For the text-containing cell, return its midpoint in [X, Y] coordinate format. 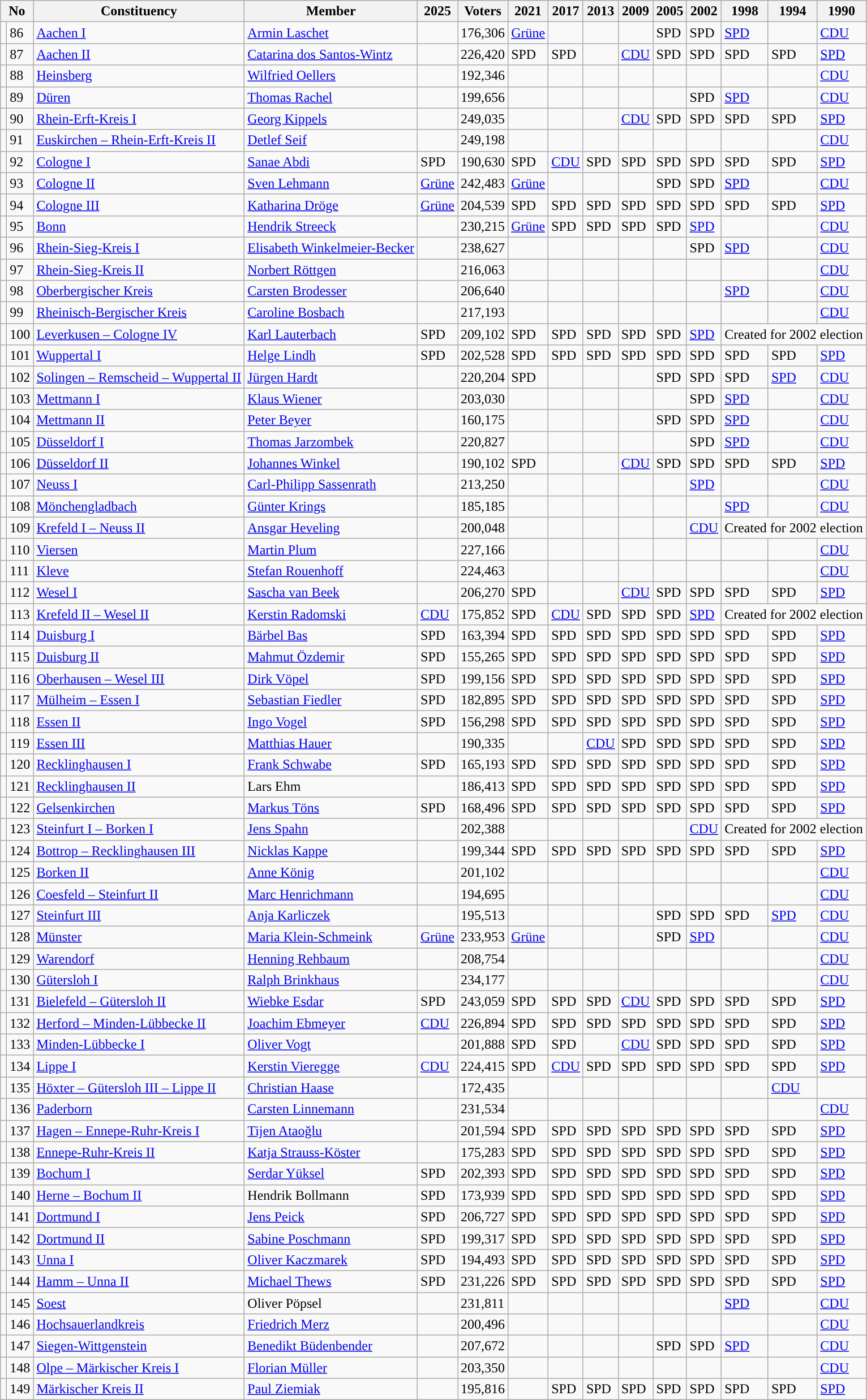
213,250 [483, 485]
207,672 [483, 1346]
115 [20, 657]
Gütersloh I [139, 980]
Hagen – Ennepe-Ruhr-Kreis I [139, 1131]
185,185 [483, 506]
103 [20, 399]
Member [331, 11]
199,344 [483, 851]
114 [20, 636]
234,177 [483, 980]
Karl Lauterbach [331, 334]
Bärbel Bas [331, 636]
186,413 [483, 786]
192,346 [483, 76]
Krefeld II – Wesel II [139, 614]
90 [20, 119]
Oberbergischer Kreis [139, 291]
Steinfurt III [139, 915]
Florian Müller [331, 1368]
Essen III [139, 743]
Oliver Kaczmarek [331, 1260]
163,394 [483, 636]
136 [20, 1109]
Solingen – Remscheid – Wuppertal II [139, 377]
216,063 [483, 270]
Armin Laschet [331, 33]
Dortmund I [139, 1217]
Rheinisch-Bergischer Kreis [139, 313]
No [17, 11]
122 [20, 808]
173,939 [483, 1195]
206,640 [483, 291]
143 [20, 1260]
Lippe I [139, 1066]
118 [20, 722]
95 [20, 226]
Serdar Yüksel [331, 1174]
113 [20, 614]
Siegen-Wittgenstein [139, 1346]
Bonn [139, 226]
Mönchengladbach [139, 506]
Carsten Brodesser [331, 291]
137 [20, 1131]
Hendrik Streeck [331, 226]
202,393 [483, 1174]
Peter Beyer [331, 420]
Johannes Winkel [331, 463]
182,895 [483, 700]
99 [20, 313]
226,420 [483, 54]
Düren [139, 97]
Münster [139, 937]
102 [20, 377]
106 [20, 463]
Neuss I [139, 485]
1990 [842, 11]
Wesel I [139, 592]
93 [20, 183]
Sascha van Beek [331, 592]
201,888 [483, 1045]
94 [20, 205]
Lars Ehm [331, 786]
Thomas Jarzombek [331, 442]
Jürgen Hardt [331, 377]
Düsseldorf I [139, 442]
98 [20, 291]
Mülheim – Essen I [139, 700]
Tijen Ataoğlu [331, 1131]
156,298 [483, 722]
Oliver Vogt [331, 1045]
2025 [438, 11]
Euskirchen – Rhein-Erft-Kreis II [139, 140]
126 [20, 894]
Unna I [139, 1260]
209,102 [483, 334]
Benedikt Büdenbender [331, 1346]
176,306 [483, 33]
Herford – Minden-Lübbecke II [139, 1023]
199,656 [483, 97]
127 [20, 915]
Recklinghausen II [139, 786]
117 [20, 700]
227,166 [483, 549]
Cologne II [139, 183]
Frank Schwabe [331, 765]
Mettmann II [139, 420]
Detlef Seif [331, 140]
Mahmut Özdemir [331, 657]
231,226 [483, 1281]
Viersen [139, 549]
Wuppertal I [139, 356]
89 [20, 97]
155,265 [483, 657]
Joachim Ebmeyer [331, 1023]
224,463 [483, 571]
101 [20, 356]
Ralph Brinkhaus [331, 980]
Carl-Philipp Sassenrath [331, 485]
105 [20, 442]
175,283 [483, 1152]
Rhein-Erft-Kreis I [139, 119]
86 [20, 33]
Herne – Bochum II [139, 1195]
Jens Spahn [331, 829]
Cologne III [139, 205]
Recklinghausen I [139, 765]
204,539 [483, 205]
2005 [670, 11]
121 [20, 786]
195,513 [483, 915]
138 [20, 1152]
165,193 [483, 765]
208,754 [483, 959]
Günter Krings [331, 506]
124 [20, 851]
Elisabeth Winkelmeier-Becker [331, 248]
Olpe – Märkischer Kreis I [139, 1368]
190,102 [483, 463]
172,435 [483, 1088]
Borken II [139, 872]
Düsseldorf II [139, 463]
190,335 [483, 743]
92 [20, 162]
Martin Plum [331, 549]
Voters [483, 11]
Anne König [331, 872]
200,496 [483, 1325]
141 [20, 1217]
206,270 [483, 592]
Rhein-Sieg-Kreis I [139, 248]
249,035 [483, 119]
107 [20, 485]
249,198 [483, 140]
100 [20, 334]
2017 [566, 11]
110 [20, 549]
Hendrik Bollmann [331, 1195]
Michael Thews [331, 1281]
91 [20, 140]
242,483 [483, 183]
134 [20, 1066]
132 [20, 1023]
231,534 [483, 1109]
Marc Henrichmann [331, 894]
Helge Lindh [331, 356]
Bielefeld – Gütersloh II [139, 1002]
128 [20, 937]
Wilfried Oellers [331, 76]
Leverkusen – Cologne IV [139, 334]
233,953 [483, 937]
Kerstin Vieregge [331, 1066]
Nicklas Kappe [331, 851]
120 [20, 765]
133 [20, 1045]
Dortmund II [139, 1238]
Soest [139, 1303]
194,695 [483, 894]
Aachen II [139, 54]
109 [20, 528]
Hamm – Unna II [139, 1281]
97 [20, 270]
Katja Strauss-Köster [331, 1152]
Minden-Lübbecke I [139, 1045]
160,175 [483, 420]
129 [20, 959]
Dirk Vöpel [331, 679]
Matthias Hauer [331, 743]
Norbert Röttgen [331, 270]
116 [20, 679]
96 [20, 248]
Steinfurt I – Borken I [139, 829]
142 [20, 1238]
190,630 [483, 162]
131 [20, 1002]
Märkischer Kreis II [139, 1389]
148 [20, 1368]
Bochum I [139, 1174]
Ansgar Heveling [331, 528]
217,193 [483, 313]
Wiebke Esdar [331, 1002]
112 [20, 592]
Klaus Wiener [331, 399]
Catarina dos Santos-Wintz [331, 54]
104 [20, 420]
108 [20, 506]
Katharina Dröge [331, 205]
226,894 [483, 1023]
Ennepe-Ruhr-Kreis II [139, 1152]
199,317 [483, 1238]
224,415 [483, 1066]
2002 [704, 11]
Höxter – Gütersloh III – Lippe II [139, 1088]
119 [20, 743]
Sven Lehmann [331, 183]
Stefan Rouenhoff [331, 571]
130 [20, 980]
Georg Kippels [331, 119]
Aachen I [139, 33]
135 [20, 1088]
111 [20, 571]
Oliver Pöpsel [331, 1303]
87 [20, 54]
201,102 [483, 872]
Heinsberg [139, 76]
147 [20, 1346]
Sabine Poschmann [331, 1238]
Coesfeld – Steinfurt II [139, 894]
Friedrich Merz [331, 1325]
230,215 [483, 226]
231,811 [483, 1303]
199,156 [483, 679]
Sanae Abdi [331, 162]
Bottrop – Recklinghausen III [139, 851]
238,627 [483, 248]
Paul Ziemiak [331, 1389]
Anja Karliczek [331, 915]
2009 [636, 11]
202,388 [483, 829]
Oberhausen – Wesel III [139, 679]
202,528 [483, 356]
Hochsauerlandkreis [139, 1325]
194,493 [483, 1260]
Caroline Bosbach [331, 313]
Markus Töns [331, 808]
Gelsenkirchen [139, 808]
Duisburg II [139, 657]
125 [20, 872]
Constituency [139, 11]
Thomas Rachel [331, 97]
Sebastian Fiedler [331, 700]
Ingo Vogel [331, 722]
201,594 [483, 1131]
144 [20, 1281]
220,827 [483, 442]
203,350 [483, 1368]
175,852 [483, 614]
Christian Haase [331, 1088]
168,496 [483, 808]
Duisburg I [139, 636]
243,059 [483, 1002]
200,048 [483, 528]
Essen II [139, 722]
195,816 [483, 1389]
123 [20, 829]
2013 [600, 11]
203,030 [483, 399]
139 [20, 1174]
Warendorf [139, 959]
220,204 [483, 377]
140 [20, 1195]
149 [20, 1389]
Kleve [139, 571]
Krefeld I – Neuss II [139, 528]
Jens Peick [331, 1217]
1994 [792, 11]
206,727 [483, 1217]
2021 [529, 11]
Henning Rehbaum [331, 959]
Carsten Linnemann [331, 1109]
146 [20, 1325]
Mettmann I [139, 399]
88 [20, 76]
Rhein-Sieg-Kreis II [139, 270]
Kerstin Radomski [331, 614]
1998 [745, 11]
Paderborn [139, 1109]
145 [20, 1303]
Cologne I [139, 162]
Maria Klein-Schmeink [331, 937]
